Identify which cell holds the provided text, then report its (X, Y) central coordinate. 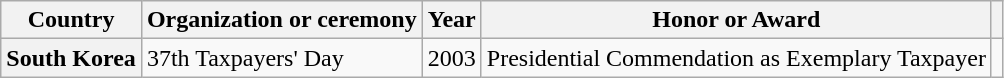
2003 (452, 58)
South Korea (72, 58)
Year (452, 20)
Presidential Commendation as Exemplary Taxpayer (736, 58)
Country (72, 20)
Honor or Award (736, 20)
37th Taxpayers' Day (282, 58)
Organization or ceremony (282, 20)
